From the cell containing the given text, extract its center point as (X, Y) coordinate. 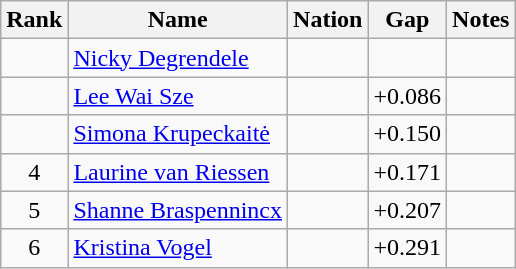
+0.086 (408, 96)
Notes (481, 20)
Nation (328, 20)
Laurine van Riessen (178, 172)
+0.171 (408, 172)
Kristina Vogel (178, 248)
Name (178, 20)
Lee Wai Sze (178, 96)
6 (34, 248)
+0.291 (408, 248)
Simona Krupeckaitė (178, 134)
Shanne Braspennincx (178, 210)
Rank (34, 20)
Nicky Degrendele (178, 58)
+0.150 (408, 134)
+0.207 (408, 210)
4 (34, 172)
Gap (408, 20)
5 (34, 210)
